Search for the cell housing the specified text and yield its [x, y] center coordinate. 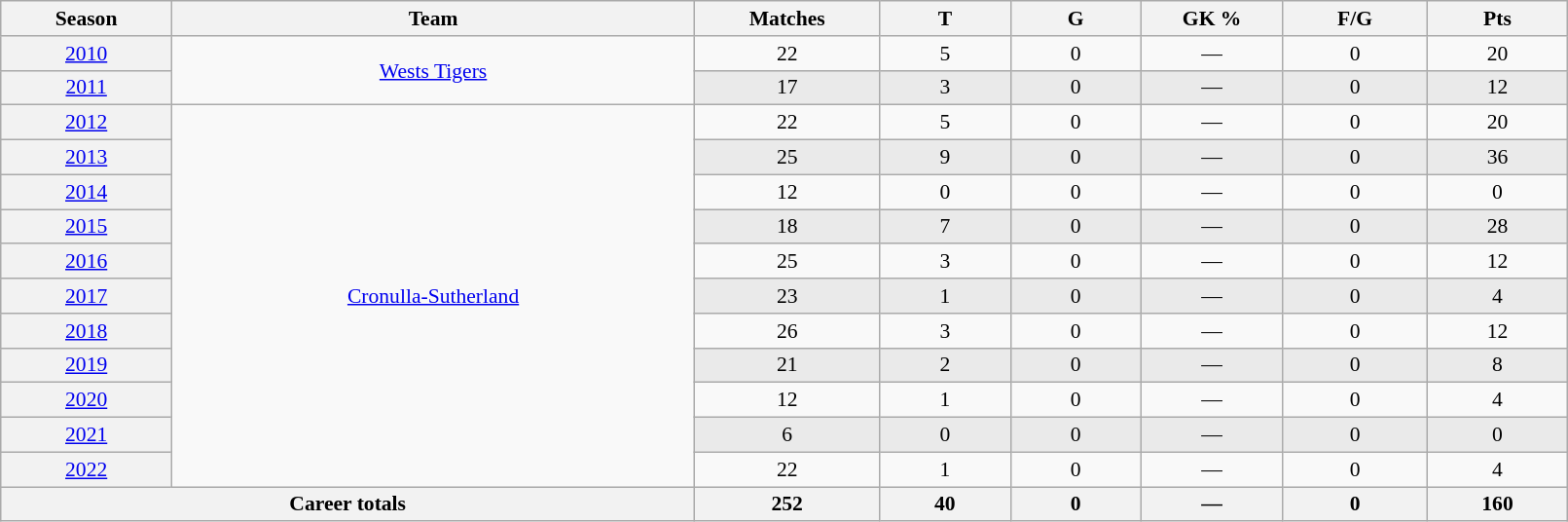
2015 [87, 227]
8 [1497, 365]
GK % [1212, 19]
G [1076, 19]
17 [787, 88]
40 [945, 504]
6 [787, 435]
2016 [87, 262]
F/G [1355, 19]
2012 [87, 123]
2019 [87, 365]
2010 [87, 54]
18 [787, 227]
T [945, 19]
252 [787, 504]
2 [945, 365]
Team [434, 19]
160 [1497, 504]
Wests Tigers [434, 70]
Season [87, 19]
Pts [1497, 19]
2014 [87, 192]
2011 [87, 88]
2013 [87, 158]
28 [1497, 227]
Career totals [348, 504]
2022 [87, 469]
23 [787, 296]
2020 [87, 400]
Matches [787, 19]
7 [945, 227]
2021 [87, 435]
2018 [87, 331]
2017 [87, 296]
26 [787, 331]
9 [945, 158]
Cronulla-Sutherland [434, 296]
36 [1497, 158]
21 [787, 365]
